Detect which cell encompasses the target text, then output its [x, y] center coordinate. 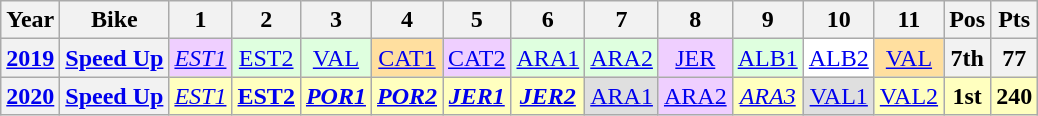
ALB1 [768, 58]
2020 [30, 96]
1 [200, 20]
POR1 [336, 96]
1st [968, 96]
Pos [968, 20]
6 [548, 20]
POR2 [406, 96]
11 [908, 20]
10 [838, 20]
JER1 [477, 96]
CAT1 [406, 58]
ARA3 [768, 96]
2019 [30, 58]
VAL1 [838, 96]
7 [622, 20]
JER [695, 58]
2 [266, 20]
CAT2 [477, 58]
8 [695, 20]
77 [1014, 58]
Pts [1014, 20]
JER2 [548, 96]
Bike [114, 20]
5 [477, 20]
3 [336, 20]
VAL2 [908, 96]
7th [968, 58]
9 [768, 20]
240 [1014, 96]
Year [30, 20]
ALB2 [838, 58]
4 [406, 20]
